Locate the cell with the specified text and output its [x, y] center coordinate. 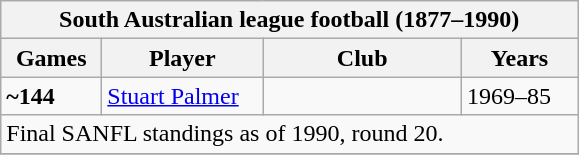
~144 [52, 96]
Final SANFL standings as of 1990, round 20. [290, 134]
Years [519, 58]
Games [52, 58]
1969–85 [519, 96]
Player [182, 58]
Club [362, 58]
South Australian league football (1877–1990) [290, 20]
Stuart Palmer [182, 96]
